Locate the cell with the specified text and output its [X, Y] center coordinate. 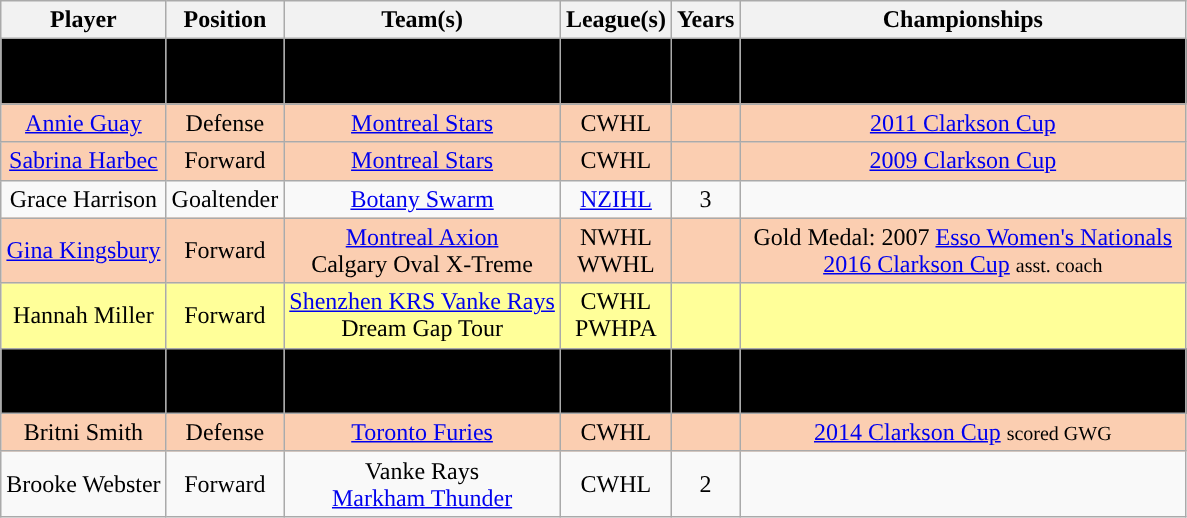
League(s) [616, 20]
Grace Harrison [84, 199]
Shenzhen KRS Vanke RaysDream Gap Tour [422, 316]
Brooke Webster [84, 484]
Kayla Nielsen [84, 380]
CWHLPWHPA [616, 316]
Goaltender [225, 199]
2009 Clarkson Cup [963, 161]
Botany Swarm [422, 199]
NZIHL [616, 199]
Hannah Miller [84, 316]
NWHLWWHL [616, 250]
Gold Medal: 2007 Esso Women's Nationals2016 Clarkson Cup asst. coach [963, 250]
Britni Smith [84, 432]
Toronto Furies [422, 432]
Gina Kingsbury [84, 250]
Position [225, 20]
Annie Guay [84, 123]
2014 Clarkson Cup scored GWG [963, 432]
Championships [963, 20]
Sabrina Harbec [84, 161]
Vanke RaysMarkham Thunder [422, 484]
Team(s) [422, 20]
2011 Clarkson Cup [963, 123]
Years [705, 20]
3 [705, 199]
Montreal AxionCalgary Oval X-Treme [422, 250]
Player [84, 20]
Nadine Edney [84, 72]
